Provide the [X, Y] coordinate of the cell's center where the given text is located.  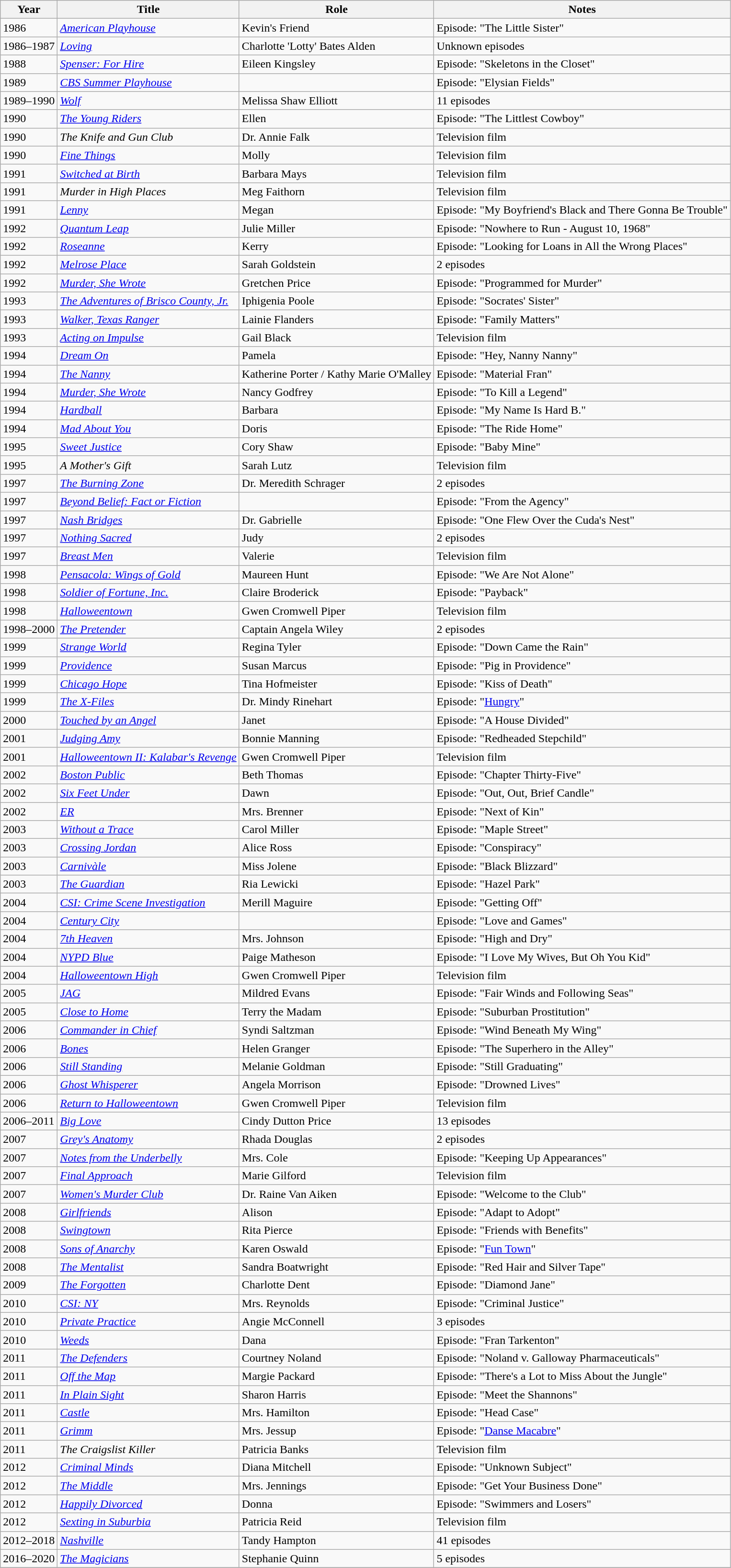
Still Standing [148, 1066]
41 episodes [582, 1540]
Marie Gilford [336, 1176]
Syndi Saltzman [336, 1030]
Dr. Meredith Schrager [336, 483]
Providence [148, 666]
Episode: "The Little Sister" [582, 28]
Episode: "Wind Beneath My Wing" [582, 1030]
1998–2000 [29, 629]
Year [29, 10]
Episode: "Looking for Loans in All the Wrong Places" [582, 247]
Ghost Whisperer [148, 1084]
Barbara Mays [336, 173]
3 episodes [582, 1321]
Dr. Gabrielle [336, 519]
Episode: "My Name Is Hard B." [582, 410]
The Defenders [148, 1358]
Women's Murder Club [148, 1194]
Episode: "Still Graduating" [582, 1066]
Episode: "Next of Kin" [582, 812]
Beth Thomas [336, 775]
1989–1990 [29, 101]
Sarah Goldstein [336, 265]
The Nanny [148, 374]
Carol Miller [336, 830]
Criminal Minds [148, 1467]
Pamela [336, 356]
Episode: "Get Your Business Done" [582, 1486]
A Mother's Gift [148, 465]
JAG [148, 993]
Boston Public [148, 775]
The Magicians [148, 1558]
Mrs. Jennings [336, 1486]
Courtney Noland [336, 1358]
Episode: "Diamond Jane" [582, 1285]
Charlotte 'Lotty' Bates Alden [336, 46]
The Knife and Gun Club [148, 137]
Maureen Hunt [336, 575]
Strange World [148, 647]
Episode: "Material Fran" [582, 374]
Notes from the Underbelly [148, 1158]
Episode: "Skeletons in the Closet" [582, 64]
Tina Hofmeister [336, 684]
Episode: "High and Dry" [582, 939]
Mrs. Brenner [336, 812]
CSI: NY [148, 1303]
Mrs. Hamilton [336, 1413]
Fine Things [148, 155]
Final Approach [148, 1176]
Episode: "A House Divided" [582, 720]
Episode: "Danse Macabre" [582, 1431]
Century City [148, 921]
The Adventures of Brisco County, Jr. [148, 301]
1986 [29, 28]
2000 [29, 720]
Diana Mitchell [336, 1467]
Episode: "Getting Off" [582, 902]
Patricia Reid [336, 1522]
Alice Ross [336, 848]
Judy [336, 538]
Mad About You [148, 429]
Mrs. Johnson [336, 939]
Captain Angela Wiley [336, 629]
Grimm [148, 1431]
Pensacola: Wings of Gold [148, 575]
Episode: "Adapt to Adopt" [582, 1212]
Charlotte Dent [336, 1285]
Hardball [148, 410]
American Playhouse [148, 28]
Lenny [148, 210]
7th Heaven [148, 939]
Episode: "Swimmers and Losers" [582, 1504]
Episode: "Fair Winds and Following Seas" [582, 993]
Sandra Boatwright [336, 1267]
1989 [29, 82]
Dawn [336, 793]
Happily Divorced [148, 1504]
Carnivàle [148, 866]
Loving [148, 46]
Cory Shaw [336, 447]
Kerry [336, 247]
Crossing Jordan [148, 848]
Role [336, 10]
Episode: "Pig in Providence" [582, 666]
2009 [29, 1285]
CSI: Crime Scene Investigation [148, 902]
Episode: "Programmed for Murder" [582, 283]
Episode: "Kiss of Death" [582, 684]
Bonnie Manning [336, 738]
Ellen [336, 119]
Spenser: For Hire [148, 64]
Doris [336, 429]
Tandy Hampton [336, 1540]
Iphigenia Poole [336, 301]
Episode: "I Love My Wives, But Oh You Kid" [582, 957]
Murder in High Places [148, 192]
Episode: "To Kill a Legend" [582, 392]
Gretchen Price [336, 283]
Private Practice [148, 1321]
Katherine Porter / Kathy Marie O'Malley [336, 374]
Sarah Lutz [336, 465]
Weeds [148, 1340]
Episode: "Down Came the Rain" [582, 647]
NYPD Blue [148, 957]
Episode: "Nowhere to Run - August 10, 1968" [582, 228]
Episode: "There's a Lot to Miss About the Jungle" [582, 1376]
Episode: "Friends with Benefits" [582, 1230]
Episode: "Redheaded Stepchild" [582, 738]
Rita Pierce [336, 1230]
Episode: "Black Blizzard" [582, 866]
Dr. Annie Falk [336, 137]
Janet [336, 720]
Episode: "Elysian Fields" [582, 82]
Ria Lewicki [336, 884]
Susan Marcus [336, 666]
Helen Granger [336, 1048]
2006–2011 [29, 1121]
Episode: "Welcome to the Club" [582, 1194]
Walker, Texas Ranger [148, 319]
Episode: "Keeping Up Appearances" [582, 1158]
Sweet Justice [148, 447]
Angie McConnell [336, 1321]
Unknown episodes [582, 46]
Episode: "Criminal Justice" [582, 1303]
Nothing Sacred [148, 538]
Episode: "Chapter Thirty-Five" [582, 775]
ER [148, 812]
Alison [336, 1212]
Sexting in Suburbia [148, 1522]
Miss Jolene [336, 866]
1986–1987 [29, 46]
Episode: "My Boyfriend's Black and There Gonna Be Trouble" [582, 210]
Quantum Leap [148, 228]
Halloweentown [148, 611]
Episode: "From the Agency" [582, 501]
Karen Oswald [336, 1249]
Patricia Banks [336, 1449]
Mrs. Reynolds [336, 1303]
Castle [148, 1413]
Chicago Hope [148, 684]
Episode: "Baby Mine" [582, 447]
Episode: "Meet the Shannons" [582, 1395]
The Mentalist [148, 1267]
Molly [336, 155]
Episode: "Head Case" [582, 1413]
Margie Packard [336, 1376]
Lainie Flanders [336, 319]
Breast Men [148, 556]
1988 [29, 64]
The Pretender [148, 629]
Switched at Birth [148, 173]
Dr. Mindy Rinehart [336, 702]
In Plain Sight [148, 1395]
Valerie [336, 556]
The Craigslist Killer [148, 1449]
Dana [336, 1340]
Angela Morrison [336, 1084]
Halloweentown II: Kalabar's Revenge [148, 756]
Bones [148, 1048]
Julie Miller [336, 228]
Off the Map [148, 1376]
Rhada Douglas [336, 1139]
Six Feet Under [148, 793]
The Forgotten [148, 1285]
Episode: "We Are Not Alone" [582, 575]
Dr. Raine Van Aiken [336, 1194]
Acting on Impulse [148, 338]
CBS Summer Playhouse [148, 82]
Sons of Anarchy [148, 1249]
Episode: "Suburban Prostitution" [582, 1012]
Melanie Goldman [336, 1066]
Regina Tyler [336, 647]
The Young Riders [148, 119]
Swingtown [148, 1230]
Episode: "The Littlest Cowboy" [582, 119]
Touched by an Angel [148, 720]
Episode: "Noland v. Galloway Pharmaceuticals" [582, 1358]
Wolf [148, 101]
Notes [582, 10]
Episode: "Hungry" [582, 702]
Episode: "One Flew Over the Cuda's Nest" [582, 519]
Kevin's Friend [336, 28]
Episode: "Hazel Park" [582, 884]
The X-Files [148, 702]
Mrs. Jessup [336, 1431]
Nashville [148, 1540]
Judging Amy [148, 738]
Beyond Belief: Fact or Fiction [148, 501]
Episode: "Unknown Subject" [582, 1467]
Episode: "Socrates' Sister" [582, 301]
Episode: "Payback" [582, 593]
Girlfriends [148, 1212]
Episode: "Fran Tarkenton" [582, 1340]
11 episodes [582, 101]
Paige Matheson [336, 957]
Nash Bridges [148, 519]
Grey's Anatomy [148, 1139]
Roseanne [148, 247]
Episode: "Family Matters" [582, 319]
Episode: "The Superhero in the Alley" [582, 1048]
Episode: "Conspiracy" [582, 848]
Episode: "The Ride Home" [582, 429]
Halloweentown High [148, 975]
The Middle [148, 1486]
Gail Black [336, 338]
Mrs. Cole [336, 1158]
Episode: "Red Hair and Silver Tape" [582, 1267]
Barbara [336, 410]
Soldier of Fortune, Inc. [148, 593]
Eileen Kingsley [336, 64]
Claire Broderick [336, 593]
Melissa Shaw Elliott [336, 101]
Merill Maguire [336, 902]
The Burning Zone [148, 483]
Episode: "Fun Town" [582, 1249]
Dream On [148, 356]
Episode: "Drowned Lives" [582, 1084]
Commander in Chief [148, 1030]
Episode: "Out, Out, Brief Candle" [582, 793]
Terry the Madam [336, 1012]
Mildred Evans [336, 993]
5 episodes [582, 1558]
Title [148, 10]
The Guardian [148, 884]
Episode: "Love and Games" [582, 921]
Big Love [148, 1121]
Close to Home [148, 1012]
Cindy Dutton Price [336, 1121]
Meg Faithorn [336, 192]
Nancy Godfrey [336, 392]
Without a Trace [148, 830]
Episode: "Hey, Nanny Nanny" [582, 356]
Donna [336, 1504]
Sharon Harris [336, 1395]
Megan [336, 210]
Return to Halloweentown [148, 1103]
Episode: "Maple Street" [582, 830]
2016–2020 [29, 1558]
2012–2018 [29, 1540]
13 episodes [582, 1121]
Melrose Place [148, 265]
Stephanie Quinn [336, 1558]
